Return the (X, Y) coordinate for the center point of the cell that contains the specified text.  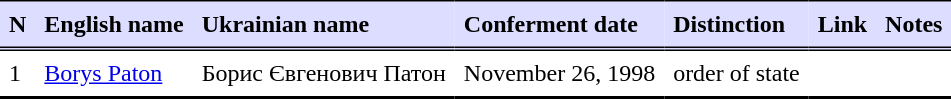
Distinction (736, 25)
Conferment date (560, 25)
Link (842, 25)
N (18, 25)
Ukrainian name (324, 25)
Borys Paton (114, 74)
1 (18, 74)
November 26, 1998 (560, 74)
Борис Євгенович Патон (324, 74)
order of state (736, 74)
English name (114, 25)
Notes (914, 25)
